Extract the (x, y) coordinate from the center of the cell holding the provided text.  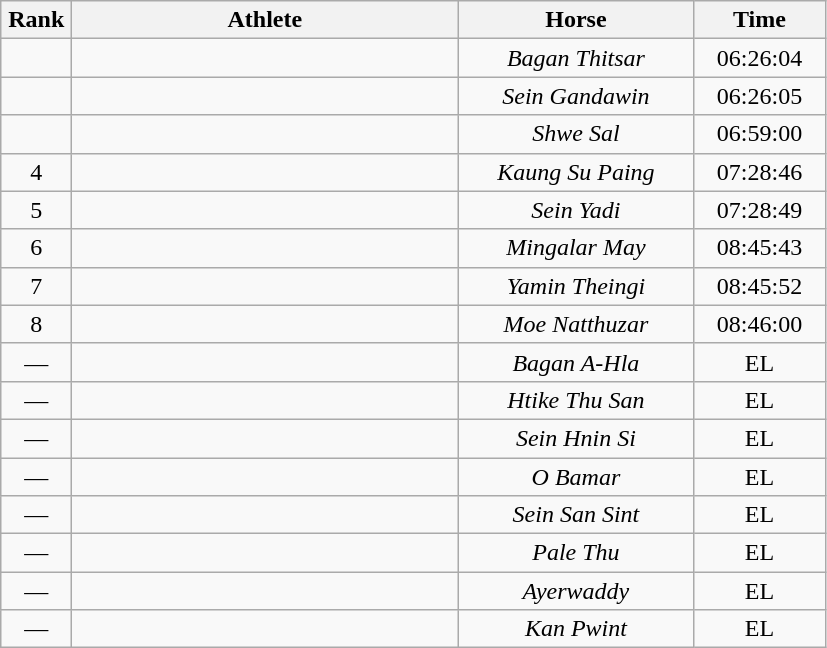
07:28:46 (760, 172)
Time (760, 20)
Ayerwaddy (576, 591)
08:45:43 (760, 248)
Shwe Sal (576, 134)
Rank (36, 20)
06:59:00 (760, 134)
Athlete (265, 20)
Pale Thu (576, 553)
06:26:04 (760, 58)
Yamin Theingi (576, 286)
O Bamar (576, 477)
6 (36, 248)
08:46:00 (760, 324)
06:26:05 (760, 96)
7 (36, 286)
Bagan A-Hla (576, 362)
Sein Yadi (576, 210)
5 (36, 210)
Kaung Su Paing (576, 172)
Horse (576, 20)
Bagan Thitsar (576, 58)
4 (36, 172)
Moe Natthuzar (576, 324)
Sein Hnin Si (576, 438)
Mingalar May (576, 248)
8 (36, 324)
Sein San Sint (576, 515)
07:28:49 (760, 210)
Sein Gandawin (576, 96)
08:45:52 (760, 286)
Htike Thu San (576, 400)
Kan Pwint (576, 629)
